Extract the (x, y) coordinate from the center of the cell holding the provided text.  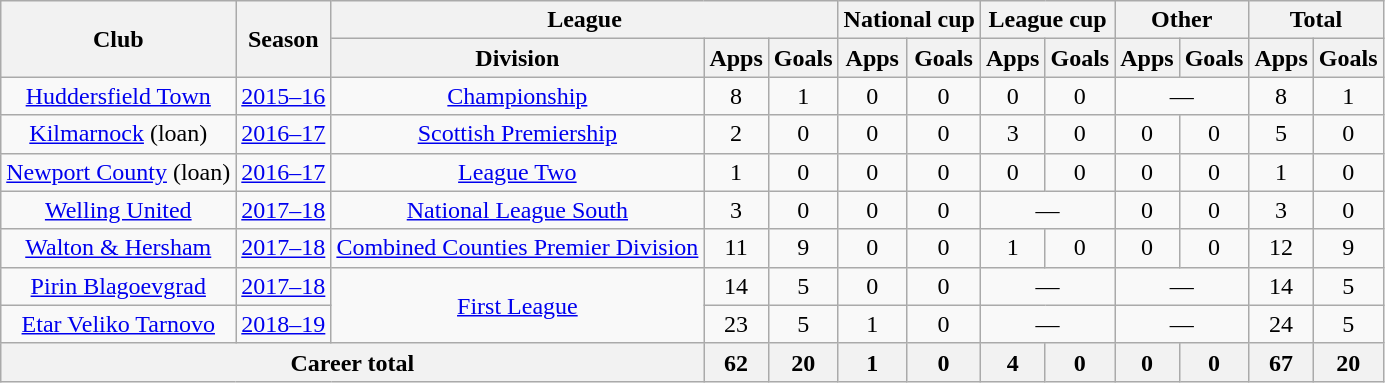
2015–16 (284, 96)
Combined Counties Premier Division (518, 248)
Total (1316, 20)
Etar Veliko Tarnovo (118, 324)
Scottish Premiership (518, 134)
2 (736, 134)
Championship (518, 96)
Club (118, 39)
Season (284, 39)
Huddersfield Town (118, 96)
24 (1281, 324)
67 (1281, 362)
Other (1182, 20)
League Two (518, 172)
62 (736, 362)
Career total (352, 362)
4 (1013, 362)
Kilmarnock (loan) (118, 134)
23 (736, 324)
11 (736, 248)
National cup (909, 20)
12 (1281, 248)
2018–19 (284, 324)
Pirin Blagoevgrad (118, 286)
Division (518, 58)
League cup (1048, 20)
Newport County (loan) (118, 172)
Walton & Hersham (118, 248)
First League (518, 305)
League (584, 20)
National League South (518, 210)
Welling United (118, 210)
